Find where the given text appears and provide that cell's center as [X, Y] coordinate. 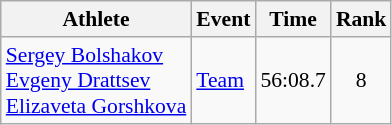
Time [292, 19]
Rank [362, 19]
Sergey BolshakovEvgeny DrattsevElizaveta Gorshkova [96, 80]
Team [223, 80]
56:08.7 [292, 80]
8 [362, 80]
Event [223, 19]
Athlete [96, 19]
